Identify which cell holds the provided text, then report its (X, Y) central coordinate. 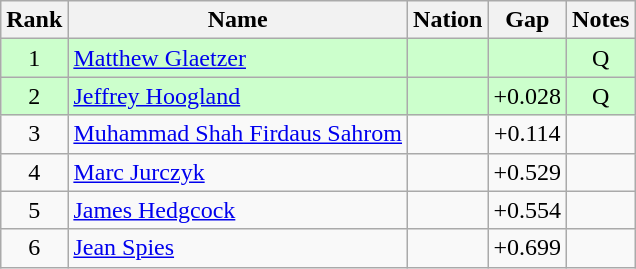
3 (34, 134)
1 (34, 58)
Rank (34, 20)
+0.529 (528, 172)
6 (34, 248)
Name (238, 20)
4 (34, 172)
Jean Spies (238, 248)
Nation (448, 20)
+0.554 (528, 210)
Marc Jurczyk (238, 172)
+0.114 (528, 134)
Jeffrey Hoogland (238, 96)
Gap (528, 20)
Notes (601, 20)
+0.699 (528, 248)
Muhammad Shah Firdaus Sahrom (238, 134)
5 (34, 210)
Matthew Glaetzer (238, 58)
+0.028 (528, 96)
James Hedgcock (238, 210)
2 (34, 96)
